Extract the [X, Y] coordinate from the center of the cell holding the provided text.  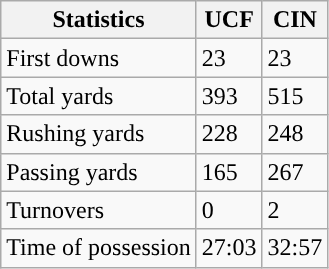
32:57 [295, 248]
Total yards [99, 96]
0 [229, 210]
Statistics [99, 20]
CIN [295, 20]
267 [295, 172]
228 [229, 134]
First downs [99, 58]
Time of possession [99, 248]
248 [295, 134]
Rushing yards [99, 134]
393 [229, 96]
27:03 [229, 248]
Passing yards [99, 172]
2 [295, 210]
UCF [229, 20]
515 [295, 96]
Turnovers [99, 210]
165 [229, 172]
